From the cell containing the given text, extract its center point as (x, y) coordinate. 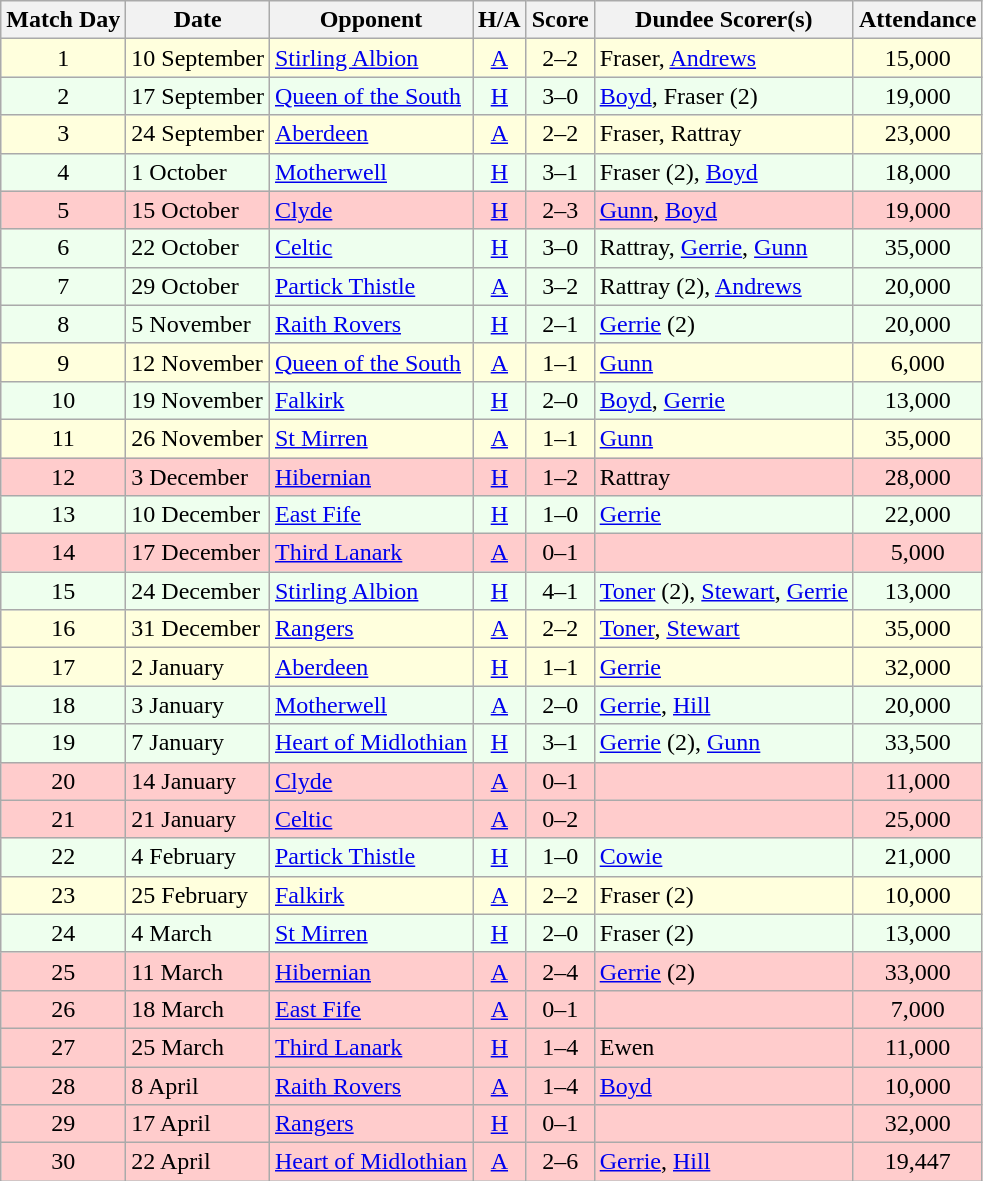
28,000 (917, 477)
17 (64, 667)
Gunn, Boyd (724, 210)
2–1 (560, 324)
18 March (198, 1009)
33,500 (917, 743)
14 January (198, 781)
30 (64, 1162)
7,000 (917, 1009)
6,000 (917, 362)
5 (64, 210)
22 October (198, 248)
Dundee Scorer(s) (724, 20)
16 (64, 629)
8 April (198, 1085)
17 December (198, 553)
25,000 (917, 819)
15 (64, 591)
8 (64, 324)
4 February (198, 857)
26 November (198, 438)
18 (64, 705)
Boyd, Fraser (2) (724, 96)
18,000 (917, 172)
19,447 (917, 1162)
0–2 (560, 819)
21 January (198, 819)
19 November (198, 400)
5,000 (917, 553)
Opponent (370, 20)
31 December (198, 629)
Date (198, 20)
7 (64, 286)
3 December (198, 477)
1–2 (560, 477)
28 (64, 1085)
7 January (198, 743)
Attendance (917, 20)
2 (64, 96)
Score (560, 20)
Cowie (724, 857)
33,000 (917, 971)
3 (64, 134)
Ewen (724, 1047)
Rattray, Gerrie, Gunn (724, 248)
12 November (198, 362)
15,000 (917, 58)
24 September (198, 134)
1 October (198, 172)
Rattray (2), Andrews (724, 286)
H/A (499, 20)
Fraser, Andrews (724, 58)
2 January (198, 667)
23,000 (917, 134)
4–1 (560, 591)
Rattray (724, 477)
11 (64, 438)
3 January (198, 705)
1 (64, 58)
25 March (198, 1047)
20 (64, 781)
Toner, Stewart (724, 629)
15 October (198, 210)
25 February (198, 895)
Fraser, Rattray (724, 134)
11 March (198, 971)
6 (64, 248)
5 November (198, 324)
Toner (2), Stewart, Gerrie (724, 591)
27 (64, 1047)
Boyd (724, 1085)
23 (64, 895)
Fraser (2), Boyd (724, 172)
29 October (198, 286)
25 (64, 971)
4 March (198, 933)
19 (64, 743)
10 December (198, 515)
Gerrie (2), Gunn (724, 743)
26 (64, 1009)
17 April (198, 1124)
17 September (198, 96)
10 September (198, 58)
2–3 (560, 210)
24 (64, 933)
22 (64, 857)
Boyd, Gerrie (724, 400)
24 December (198, 591)
9 (64, 362)
14 (64, 553)
21 (64, 819)
2–4 (560, 971)
Match Day (64, 20)
29 (64, 1124)
22,000 (917, 515)
12 (64, 477)
22 April (198, 1162)
21,000 (917, 857)
13 (64, 515)
10 (64, 400)
4 (64, 172)
3–2 (560, 286)
2–6 (560, 1162)
